Scan for the cell matching the given text and deliver its [x, y] coordinate at center. 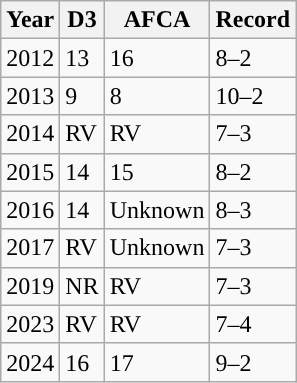
2012 [30, 58]
Year [30, 20]
2015 [30, 172]
2023 [30, 324]
15 [157, 172]
10–2 [253, 96]
2014 [30, 134]
Record [253, 20]
9–2 [253, 362]
8–3 [253, 210]
2013 [30, 96]
AFCA [157, 20]
2016 [30, 210]
2024 [30, 362]
7–4 [253, 324]
NR [82, 286]
D3 [82, 20]
9 [82, 96]
8 [157, 96]
2017 [30, 248]
17 [157, 362]
2019 [30, 286]
13 [82, 58]
